Scan for the cell matching the given text and deliver its (x, y) coordinate at center. 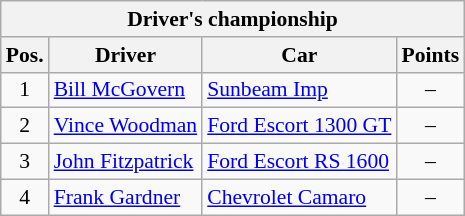
Vince Woodman (126, 126)
Frank Gardner (126, 197)
Pos. (25, 55)
3 (25, 162)
1 (25, 90)
Points (430, 55)
Chevrolet Camaro (299, 197)
Ford Escort RS 1600 (299, 162)
Ford Escort 1300 GT (299, 126)
4 (25, 197)
Driver (126, 55)
Bill McGovern (126, 90)
Driver's championship (232, 19)
Sunbeam Imp (299, 90)
John Fitzpatrick (126, 162)
2 (25, 126)
Car (299, 55)
